Search for the cell housing the specified text and yield its [X, Y] center coordinate. 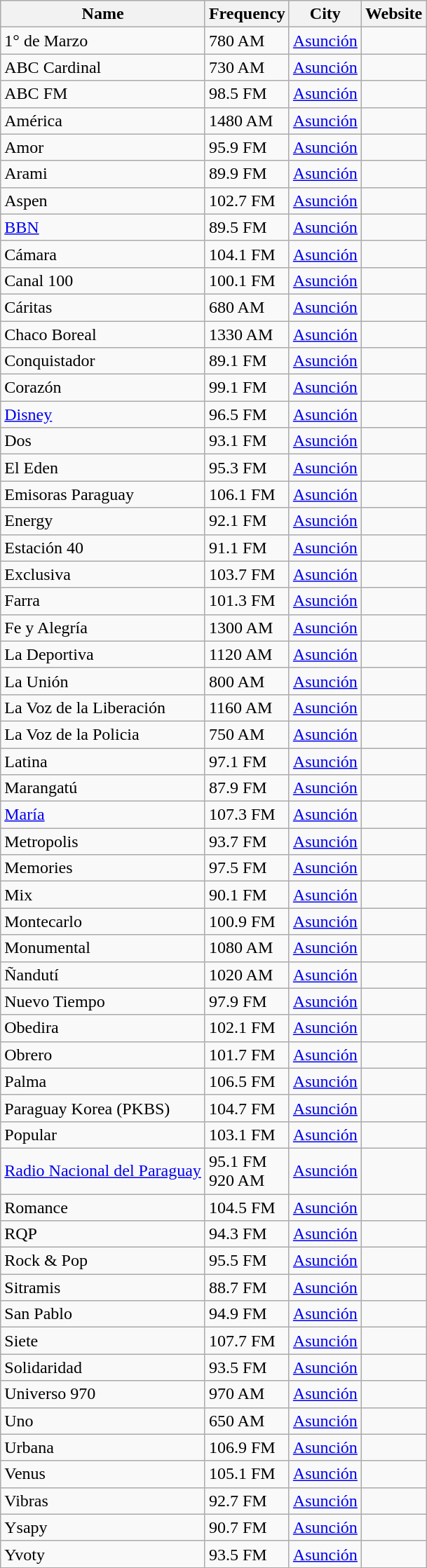
Popular [103, 1135]
Farra [103, 601]
Amor [103, 147]
Radio Nacional del Paraguay [103, 1171]
94.9 FM [247, 1314]
Montecarlo [103, 921]
100.9 FM [247, 921]
91.1 FM [247, 548]
ABC FM [103, 94]
Sitramis [103, 1287]
93.7 FM [247, 842]
Exclusiva [103, 574]
96.5 FM [247, 414]
101.3 FM [247, 601]
89.5 FM [247, 227]
Arami [103, 174]
Siete [103, 1341]
1020 AM [247, 975]
1160 AM [247, 708]
102.1 FM [247, 1028]
92.1 FM [247, 521]
Corazón [103, 388]
750 AM [247, 734]
105.1 FM [247, 1474]
730 AM [247, 67]
102.7 FM [247, 201]
94.3 FM [247, 1234]
Rock & Pop [103, 1261]
Energy [103, 521]
Solidaridad [103, 1367]
Nuevo Tiempo [103, 1001]
Website [393, 14]
Mix [103, 895]
Frequency [247, 14]
Venus [103, 1474]
ABC Cardinal [103, 67]
99.1 FM [247, 388]
1480 AM [247, 121]
Palma [103, 1081]
Latina [103, 761]
98.5 FM [247, 94]
106.9 FM [247, 1447]
87.9 FM [247, 788]
Cámara [103, 254]
97.5 FM [247, 868]
100.1 FM [247, 281]
Obrero [103, 1055]
Conquistador [103, 361]
City [325, 14]
101.7 FM [247, 1055]
107.3 FM [247, 815]
780 AM [247, 41]
Marangatú [103, 788]
La Voz de la Liberación [103, 708]
1120 AM [247, 654]
Fe y Alegría [103, 628]
1330 AM [247, 334]
La Unión [103, 681]
Estación 40 [103, 548]
90.1 FM [247, 895]
Emisoras Paraguay [103, 494]
Yvoty [103, 1554]
Obedira [103, 1028]
93.1 FM [247, 441]
El Eden [103, 468]
Paraguay Korea (PKBS) [103, 1108]
97.9 FM [247, 1001]
San Pablo [103, 1314]
88.7 FM [247, 1287]
107.7 FM [247, 1341]
BBN [103, 227]
Cáritas [103, 307]
Name [103, 14]
Disney [103, 414]
1° de Marzo [103, 41]
104.5 FM [247, 1207]
Canal 100 [103, 281]
La Deportiva [103, 654]
Ysapy [103, 1527]
92.7 FM [247, 1501]
Aspen [103, 201]
95.5 FM [247, 1261]
800 AM [247, 681]
103.7 FM [247, 574]
106.1 FM [247, 494]
95.9 FM [247, 147]
Monumental [103, 948]
Memories [103, 868]
Uno [103, 1421]
970 AM [247, 1394]
97.1 FM [247, 761]
Ñandutí [103, 975]
Universo 970 [103, 1394]
Metropolis [103, 842]
Romance [103, 1207]
1300 AM [247, 628]
Dos [103, 441]
104.1 FM [247, 254]
América [103, 121]
650 AM [247, 1421]
680 AM [247, 307]
1080 AM [247, 948]
103.1 FM [247, 1135]
RQP [103, 1234]
La Voz de la Policia [103, 734]
María [103, 815]
95.3 FM [247, 468]
Chaco Boreal [103, 334]
Vibras [103, 1501]
104.7 FM [247, 1108]
89.9 FM [247, 174]
106.5 FM [247, 1081]
89.1 FM [247, 361]
90.7 FM [247, 1527]
Urbana [103, 1447]
95.1 FM920 AM [247, 1171]
